Return the (X, Y) coordinate for the center point of the cell that contains the specified text.  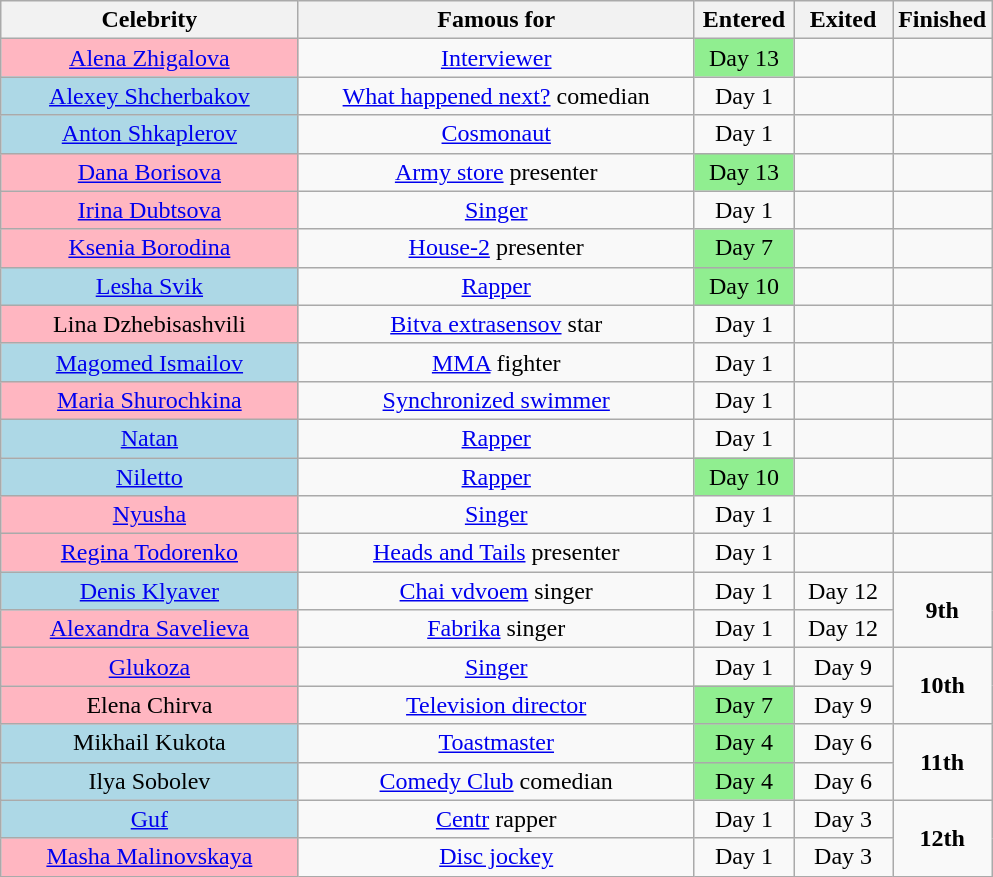
Regina Todorenko (150, 553)
What happened next? comedian (496, 96)
Interviewer (496, 58)
Finished (942, 20)
Mikhail Kukota (150, 743)
Natan (150, 438)
Masha Malinovskaya (150, 857)
Alexandra Savelieva (150, 629)
Fabrika singer (496, 629)
Magomed Ismailov (150, 362)
Alena Zhigalova (150, 58)
Celebrity (150, 20)
Anton Shkaplerov (150, 134)
Comedy Club comedian (496, 781)
Alexey Shcherbakov (150, 96)
Guf (150, 819)
Famous for (496, 20)
Ilya Sobolev (150, 781)
Irina Dubtsova (150, 210)
Heads and Tails presenter (496, 553)
Maria Shurochkina (150, 400)
Bitva extrasensov star (496, 324)
Army store presenter (496, 172)
Television director (496, 705)
Cosmonaut (496, 134)
Denis Klyaver (150, 591)
Elena Chirva (150, 705)
Niletto (150, 477)
Chai vdvoem singer (496, 591)
Entered (744, 20)
Disc jockey (496, 857)
10th (942, 686)
12th (942, 838)
11th (942, 762)
Dana Borisova (150, 172)
House-2 presenter (496, 248)
MMA fighter (496, 362)
Lina Dzhebisashvili (150, 324)
Glukoza (150, 667)
Centr rapper (496, 819)
Nyusha (150, 515)
Ksenia Borodina (150, 248)
Toastmaster (496, 743)
Synchronized swimmer (496, 400)
9th (942, 610)
Lesha Svik (150, 286)
Exited (844, 20)
